Provide the [X, Y] coordinate of the cell's center where the given text is located.  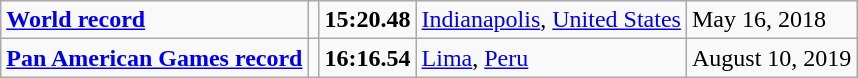
15:20.48 [368, 20]
World record [154, 20]
Pan American Games record [154, 58]
May 16, 2018 [771, 20]
August 10, 2019 [771, 58]
16:16.54 [368, 58]
Indianapolis, United States [551, 20]
Lima, Peru [551, 58]
